From the cell containing the given text, extract its center point as [X, Y] coordinate. 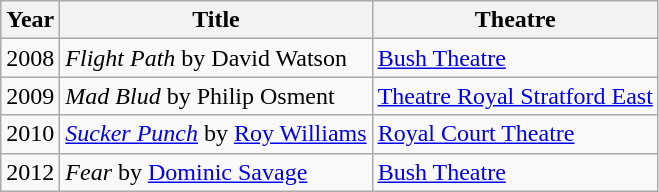
Royal Court Theatre [515, 134]
2010 [30, 134]
Sucker Punch by Roy Williams [216, 134]
2009 [30, 96]
Title [216, 20]
Theatre [515, 20]
2008 [30, 58]
2012 [30, 172]
Year [30, 20]
Flight Path by David Watson [216, 58]
Mad Blud by Philip Osment [216, 96]
Theatre Royal Stratford East [515, 96]
Fear by Dominic Savage [216, 172]
